Capture the cell that displays the provided text and extract its [x, y] central coordinate. 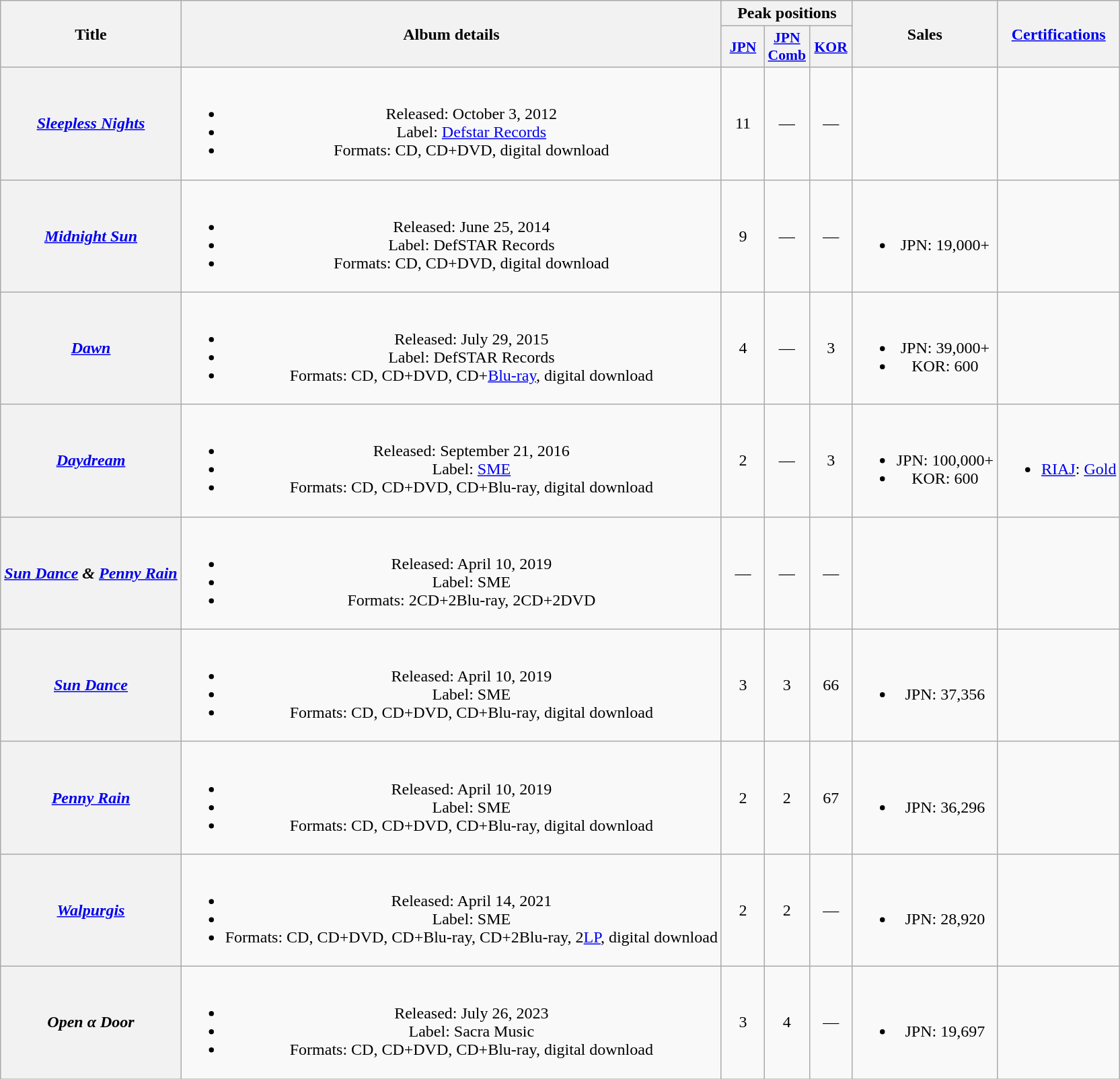
Released: October 3, 2012Label: Defstar RecordsFormats: CD, CD+DVD, digital download [451, 124]
9 [743, 235]
67 [831, 798]
Released: April 14, 2021Label: SMEFormats: CD, CD+DVD, CD+Blu-ray, CD+2Blu-ray, 2LP, digital download [451, 909]
Dawn [91, 348]
Sun Dance [91, 685]
Certifications [1058, 34]
JPN: 100,000+KOR: 600 [924, 460]
Released: April 10, 2019Label: SMEFormats: 2CD+2Blu-ray, 2CD+2DVD [451, 573]
JPN [743, 47]
RIAJ: Gold [1058, 460]
Released: July 29, 2015Label: DefSTAR RecordsFormats: CD, CD+DVD, CD+Blu-ray, digital download [451, 348]
JPN: 39,000+KOR: 600 [924, 348]
Penny Rain [91, 798]
Sleepless Nights [91, 124]
JPN: 28,920 [924, 909]
KOR [831, 47]
Daydream [91, 460]
Released: September 21, 2016Label: SMEFormats: CD, CD+DVD, CD+Blu-ray, digital download [451, 460]
Midnight Sun [91, 235]
JPN: 37,356 [924, 685]
Sun Dance & Penny Rain [91, 573]
Sales [924, 34]
Title [91, 34]
JPN: 19,697 [924, 1022]
JPN: 19,000+ [924, 235]
JPNComb [787, 47]
Peak positions [787, 13]
66 [831, 685]
Album details [451, 34]
JPN: 36,296 [924, 798]
Open α Door [91, 1022]
Walpurgis [91, 909]
11 [743, 124]
Released: July 26, 2023Label: Sacra MusicFormats: CD, CD+DVD, CD+Blu-ray, digital download [451, 1022]
Released: June 25, 2014Label: DefSTAR RecordsFormats: CD, CD+DVD, digital download [451, 235]
